Provide the [X, Y] coordinate of the cell's center where the given text is located.  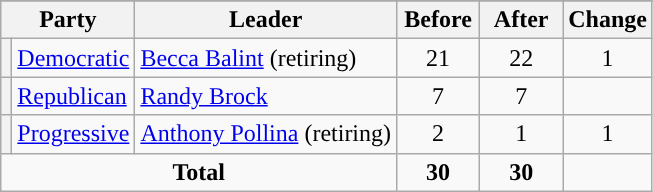
Anthony Pollina (retiring) [266, 134]
Change [608, 20]
Total [199, 172]
Becca Balint (retiring) [266, 58]
22 [522, 58]
21 [438, 58]
Republican [74, 96]
2 [438, 134]
Democratic [74, 58]
Party [68, 20]
Leader [266, 20]
After [522, 20]
Progressive [74, 134]
Randy Brock [266, 96]
Before [438, 20]
